Provide the (X, Y) coordinate of the cell's center where the given text is located.  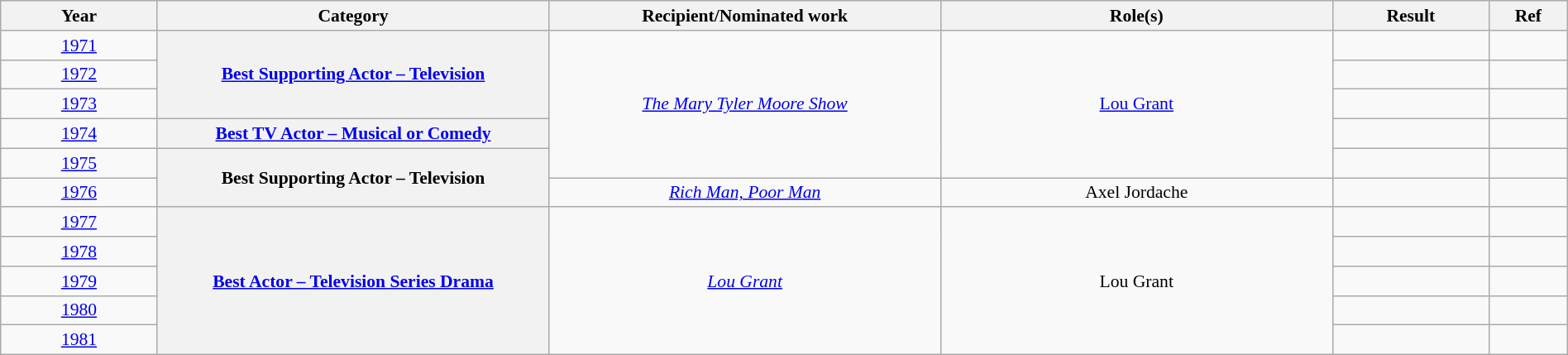
Category (353, 16)
1975 (79, 163)
1981 (79, 340)
1973 (79, 104)
Role(s) (1136, 16)
Best Actor – Television Series Drama (353, 281)
1977 (79, 223)
1972 (79, 74)
Ref (1528, 16)
1980 (79, 310)
1974 (79, 134)
Recipient/Nominated work (745, 16)
1976 (79, 193)
Axel Jordache (1136, 193)
1971 (79, 46)
Year (79, 16)
1978 (79, 252)
Result (1411, 16)
1979 (79, 281)
Rich Man, Poor Man (745, 193)
Best TV Actor – Musical or Comedy (353, 134)
The Mary Tyler Moore Show (745, 104)
